Find where the given text appears and provide that cell's center as [x, y] coordinate. 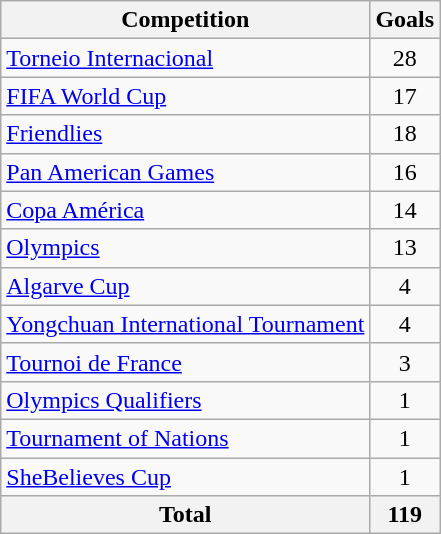
Olympics [186, 248]
Olympics Qualifiers [186, 400]
3 [405, 362]
16 [405, 172]
Competition [186, 20]
17 [405, 96]
28 [405, 58]
FIFA World Cup [186, 96]
Total [186, 515]
13 [405, 248]
Yongchuan International Tournament [186, 324]
SheBelieves Cup [186, 477]
18 [405, 134]
14 [405, 210]
Goals [405, 20]
Tournoi de France [186, 362]
Pan American Games [186, 172]
Copa América [186, 210]
Torneio Internacional [186, 58]
Tournament of Nations [186, 438]
119 [405, 515]
Friendlies [186, 134]
Algarve Cup [186, 286]
